Locate the cell with the specified text and output its [x, y] center coordinate. 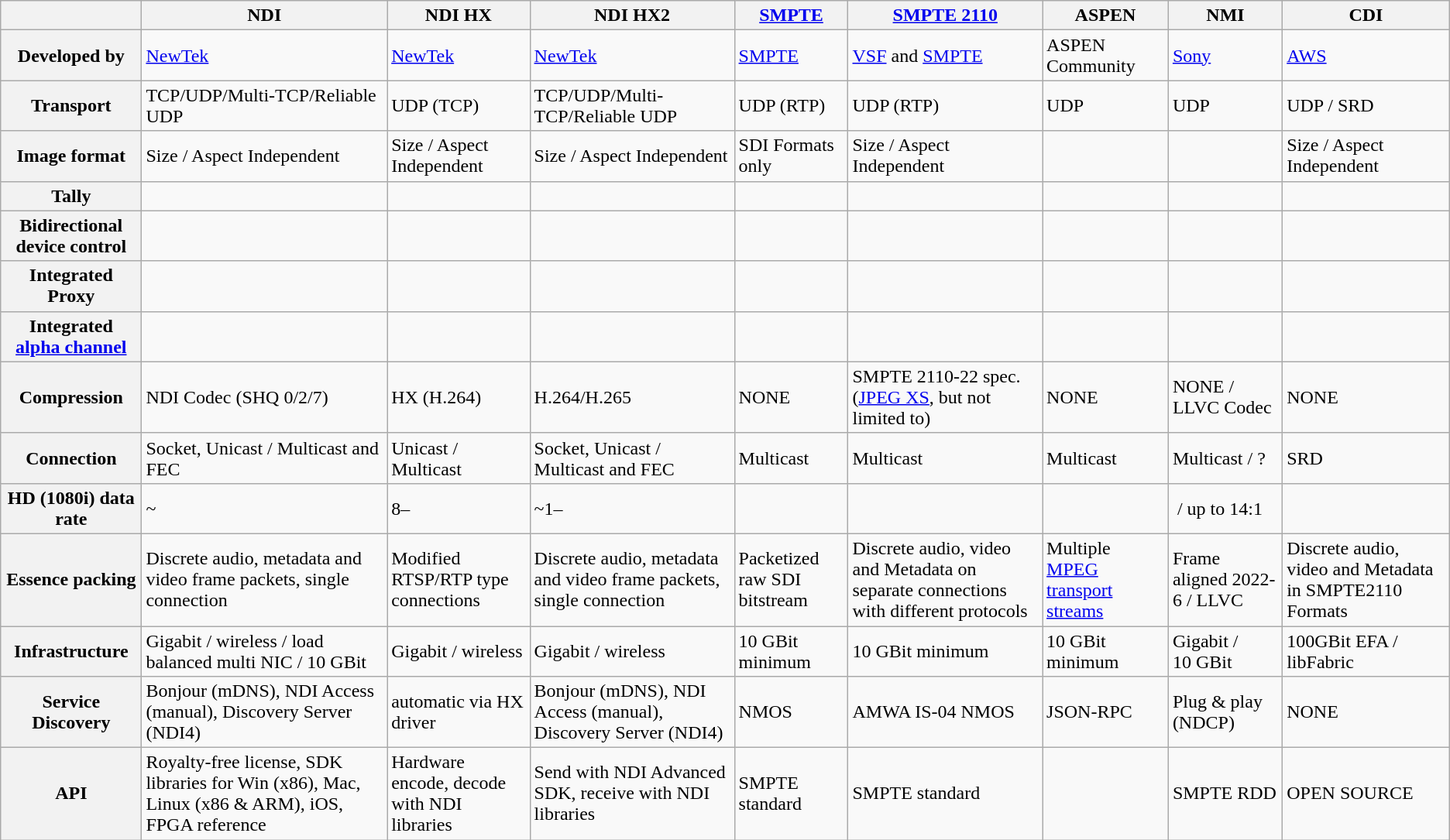
Developed by [71, 56]
Unicast / Multicast [459, 458]
SDI Formats only [792, 156]
Multicast / ? [1225, 458]
NMI [1225, 15]
NDI HX [459, 15]
JSON-RPC [1106, 712]
ASPEN [1106, 15]
Bidirectional device control [71, 235]
~ [265, 508]
API [71, 794]
Frame aligned 2022-6 / LLVC [1225, 579]
H.264/H.265 [632, 397]
/ up to 14:1 [1225, 508]
Gigabit / 10 GBit [1225, 650]
Compression [71, 397]
Infrastructure [71, 650]
100GBit EFA / libFabric [1366, 650]
Hardware encode, decode with NDI libraries [459, 794]
OPEN SOURCE [1366, 794]
8– [459, 508]
CDI [1366, 15]
Discrete audio, video and Metadata in SMPTE2110 Formats [1366, 579]
NDI [265, 15]
SMPTE RDD [1225, 794]
Packetized raw SDI bitstream [792, 579]
UDP / SRD [1366, 105]
Essence packing [71, 579]
SMPTE 2110 [945, 15]
AWS [1366, 56]
Connection [71, 458]
Gigabit / wireless / load balanced multi NIC / 10 GBit [265, 650]
Transport [71, 105]
Modified RTSP/RTP type connections [459, 579]
SRD [1366, 458]
Service Discovery [71, 712]
NDI Codec (SHQ 0/2/7) [265, 397]
Sony [1225, 56]
Royalty-free license, SDK libraries for Win (x86), Mac, Linux (x86 & ARM), iOS, FPGA reference [265, 794]
automatic via HX driver [459, 712]
ASPEN Community [1106, 56]
AMWA IS-04 NMOS [945, 712]
NDI HX2 [632, 15]
SMPTE 2110-22 spec.(JPEG XS, but not limited to) [945, 397]
NONE / LLVC Codec [1225, 397]
Plug & play (NDCP) [1225, 712]
HD (1080i) data rate [71, 508]
NMOS [792, 712]
VSF and SMPTE [945, 56]
Send with NDI Advanced SDK, receive with NDI libraries [632, 794]
Multiple MPEG transport streams [1106, 579]
Image format [71, 156]
UDP (TCP) [459, 105]
Tally [71, 196]
Discrete audio, video and Metadata on separate connections with different protocols [945, 579]
HX (H.264) [459, 397]
Integrated Proxy [71, 286]
Integrated alpha channel [71, 336]
~1– [632, 508]
